Determine the (X, Y) coordinate at the center of the cell enclosing the given text.  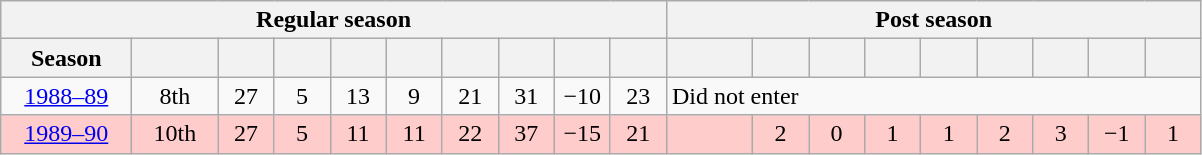
8th (175, 96)
Season (66, 58)
9 (414, 96)
0 (836, 134)
−15 (582, 134)
22 (470, 134)
1989–90 (66, 134)
Did not enter (934, 96)
Post season (934, 20)
13 (358, 96)
Regular season (334, 20)
−1 (1117, 134)
31 (526, 96)
−10 (582, 96)
23 (638, 96)
3 (1061, 134)
10th (175, 134)
1988–89 (66, 96)
37 (526, 134)
